Determine the [x, y] coordinate at the center of the cell enclosing the given text.  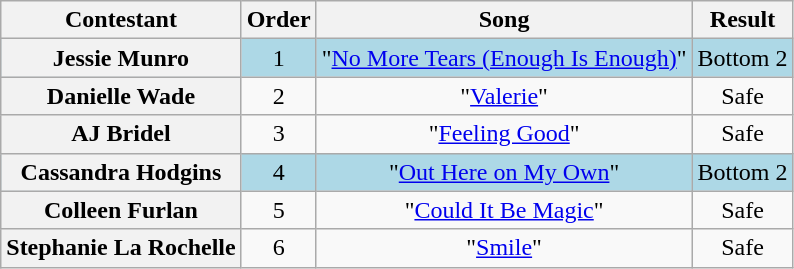
Contestant [121, 20]
Danielle Wade [121, 96]
Stephanie La Rochelle [121, 248]
3 [278, 134]
Order [278, 20]
"Valerie" [504, 96]
AJ Bridel [121, 134]
"No More Tears (Enough Is Enough)" [504, 58]
"Could It Be Magic" [504, 210]
5 [278, 210]
Result [742, 20]
"Smile" [504, 248]
6 [278, 248]
Cassandra Hodgins [121, 172]
2 [278, 96]
4 [278, 172]
Jessie Munro [121, 58]
Song [504, 20]
"Feeling Good" [504, 134]
Colleen Furlan [121, 210]
"Out Here on My Own" [504, 172]
1 [278, 58]
